Determine the (x, y) coordinate at the center of the cell enclosing the given text.  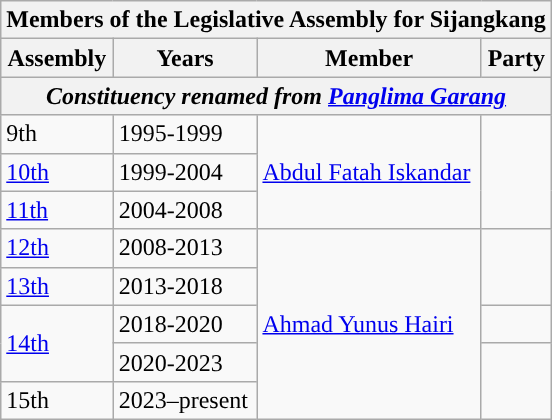
2020-2023 (185, 362)
1999-2004 (185, 172)
Constituency renamed from Panglima Garang (276, 96)
13th (57, 286)
14th (57, 343)
2008-2013 (185, 248)
9th (57, 134)
Members of the Legislative Assembly for Sijangkang (276, 20)
Member (369, 58)
2018-2020 (185, 324)
Years (185, 58)
Ahmad Yunus Hairi (369, 324)
2023–present (185, 400)
2013-2018 (185, 286)
11th (57, 210)
10th (57, 172)
Abdul Fatah Iskandar (369, 172)
2004-2008 (185, 210)
Party (516, 58)
1995-1999 (185, 134)
15th (57, 400)
Assembly (57, 58)
12th (57, 248)
